Pinpoint the cell where the given text exists, returning its (X, Y) midpoint coordinate. 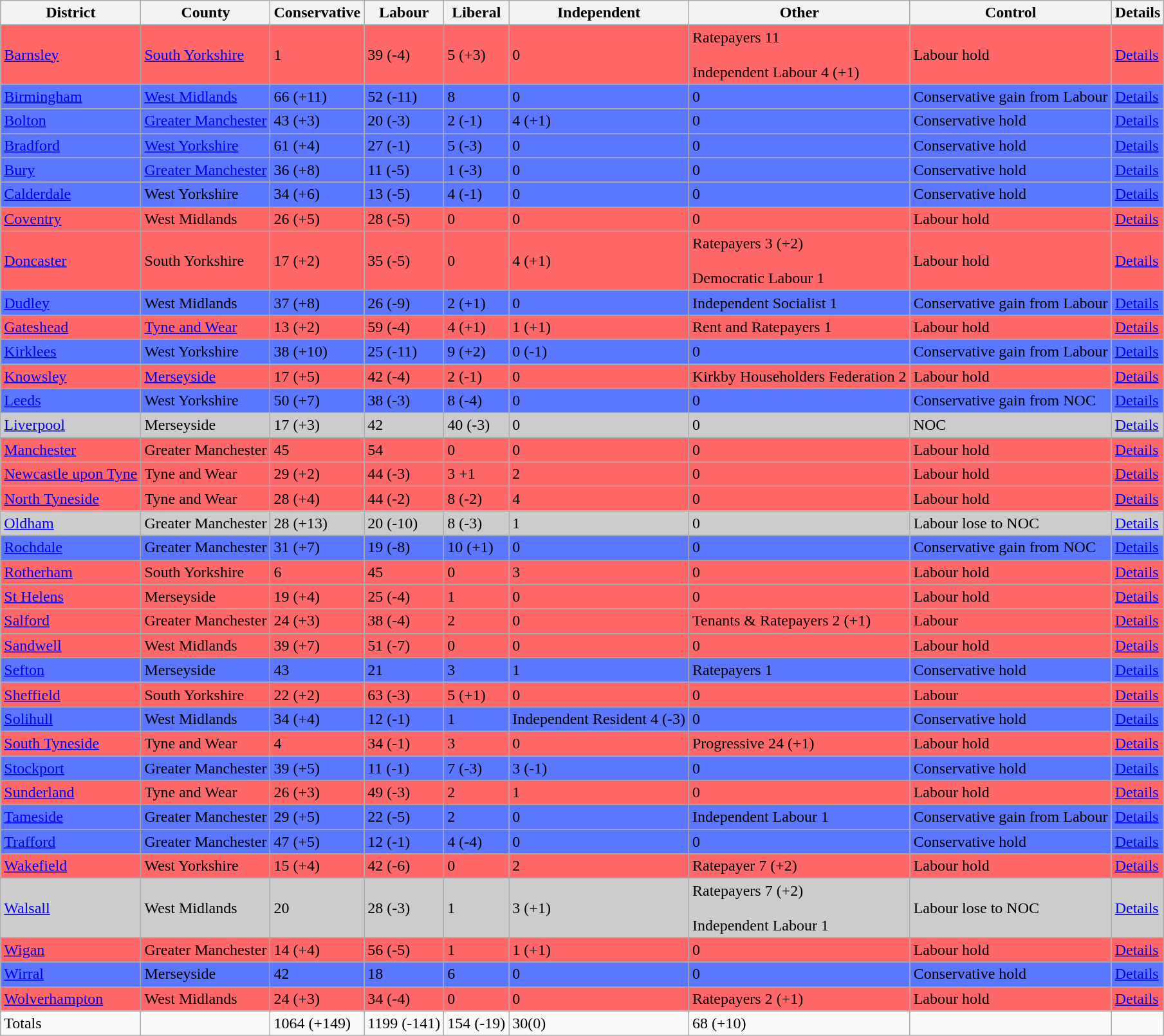
3 (+1) (599, 908)
22 (+2) (317, 694)
28 (-3) (404, 908)
Birmingham (71, 97)
Bury (71, 170)
Sefton (71, 670)
South Tyneside (71, 743)
154 (-19) (476, 1023)
38 (+10) (317, 351)
Independent Labour 1 (799, 817)
21 (404, 670)
Ratepayers 2 (+1) (799, 999)
Kirkby Householders Federation 2 (799, 376)
26 (+5) (317, 219)
1064 (+149) (317, 1023)
54 (404, 450)
Sandwell (71, 645)
40 (-3) (476, 425)
8 (-2) (476, 499)
20 (317, 908)
39 (+7) (317, 645)
3 +1 (476, 474)
5 (+3) (476, 55)
Wigan (71, 950)
Salford (71, 621)
Independent Resident 4 (-3) (599, 719)
Ratepayers 1 (799, 670)
17 (+2) (317, 261)
28 (+4) (317, 499)
31 (+7) (317, 548)
North Tyneside (71, 499)
28 (+13) (317, 523)
17 (+5) (317, 376)
63 (-3) (404, 694)
34 (+4) (317, 719)
Leeds (71, 401)
Rotherham (71, 572)
Ratepayers 3 (+2)Democratic Labour 1 (799, 261)
66 (+11) (317, 97)
Trafford (71, 842)
4 (-4) (476, 842)
Rent and Ratepayers 1 (799, 327)
43 (+3) (317, 121)
St Helens (71, 597)
44 (-2) (404, 499)
Wirral (71, 974)
51 (-7) (404, 645)
8 (-4) (476, 401)
17 (+3) (317, 425)
50 (+7) (317, 401)
47 (+5) (317, 842)
25 (-4) (404, 597)
5 (+1) (476, 694)
52 (-11) (404, 97)
9 (+2) (476, 351)
Liberal (476, 13)
37 (+8) (317, 302)
Knowsley (71, 376)
68 (+10) (799, 1023)
35 (-5) (404, 261)
42 (-6) (404, 866)
1 (-3) (476, 170)
Stockport (71, 768)
38 (-3) (404, 401)
15 (+4) (317, 866)
19 (+4) (317, 597)
26 (+3) (317, 793)
19 (-8) (404, 548)
Ratepayer 7 (+2) (799, 866)
1199 (-141) (404, 1023)
Manchester (71, 450)
Oldham (71, 523)
Calderdale (71, 194)
County (206, 13)
Wakefield (71, 866)
61 (+4) (317, 145)
11 (-1) (404, 768)
44 (-3) (404, 474)
Ratepayers 11Independent Labour 4 (+1) (799, 55)
13 (-5) (404, 194)
38 (-4) (404, 621)
Barnsley (71, 55)
11 (-5) (404, 170)
18 (404, 974)
7 (-3) (476, 768)
49 (-3) (404, 793)
29 (+2) (317, 474)
5 (-3) (476, 145)
Independent Socialist 1 (799, 302)
Sheffield (71, 694)
10 (+1) (476, 548)
20 (-10) (404, 523)
25 (-11) (404, 351)
0 (-1) (599, 351)
Conservative (317, 13)
36 (+8) (317, 170)
NOC (1010, 425)
20 (-3) (404, 121)
8 (476, 97)
22 (-5) (404, 817)
Totals (71, 1023)
34 (-4) (404, 999)
Rochdale (71, 548)
39 (+5) (317, 768)
Bolton (71, 121)
Tameside (71, 817)
Liverpool (71, 425)
Doncaster (71, 261)
34 (-1) (404, 743)
28 (-5) (404, 219)
30(0) (599, 1023)
Wolverhampton (71, 999)
Ratepayers 7 (+2)Independent Labour 1 (799, 908)
Kirklees (71, 351)
4 (-1) (476, 194)
Independent (599, 13)
26 (-9) (404, 302)
2 (+1) (476, 302)
8 (-3) (476, 523)
Walsall (71, 908)
29 (+5) (317, 817)
3 (-1) (599, 768)
Bradford (71, 145)
Other (799, 13)
13 (+2) (317, 327)
Solihull (71, 719)
14 (+4) (317, 950)
59 (-4) (404, 327)
Tenants & Ratepayers 2 (+1) (799, 621)
Progressive 24 (+1) (799, 743)
43 (317, 670)
Newcastle upon Tyne (71, 474)
Gateshead (71, 327)
56 (-5) (404, 950)
42 (-4) (404, 376)
Sunderland (71, 793)
Control (1010, 13)
Dudley (71, 302)
27 (-1) (404, 145)
District (71, 13)
34 (+6) (317, 194)
39 (-4) (404, 55)
Coventry (71, 219)
